Extract the [X, Y] coordinate from the center of the cell holding the provided text.  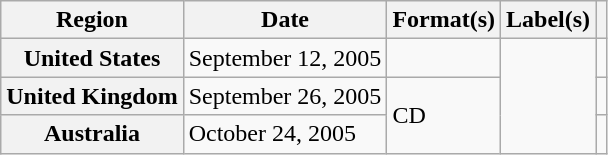
United States [92, 58]
October 24, 2005 [285, 134]
Australia [92, 134]
Format(s) [444, 20]
Date [285, 20]
CD [444, 115]
United Kingdom [92, 96]
Label(s) [548, 20]
September 26, 2005 [285, 96]
Region [92, 20]
September 12, 2005 [285, 58]
